Determine the (x, y) coordinate at the center of the cell enclosing the given text.  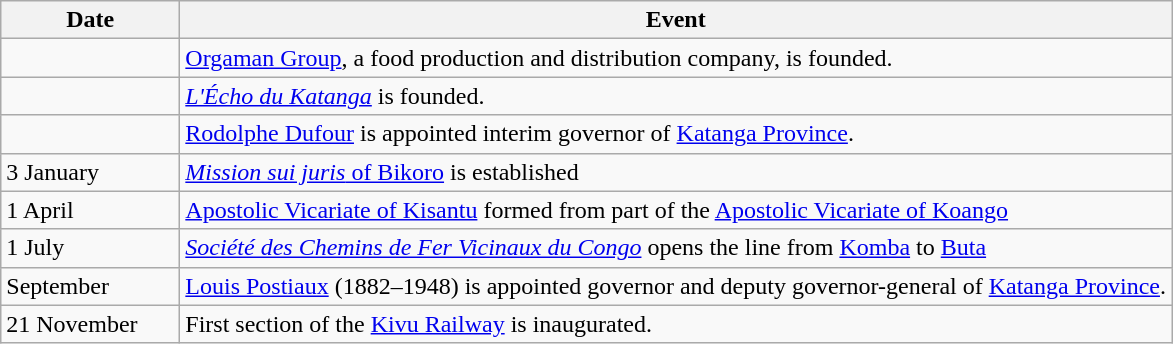
Mission sui juris of Bikoro is established (676, 172)
September (90, 286)
L'Écho du Katanga is founded. (676, 96)
21 November (90, 324)
Société des Chemins de Fer Vicinaux du Congo opens the line from Komba to Buta (676, 248)
Orgaman Group, a food production and distribution company, is founded. (676, 58)
Date (90, 20)
3 January (90, 172)
Event (676, 20)
1 July (90, 248)
First section of the Kivu Railway is inaugurated. (676, 324)
Rodolphe Dufour is appointed interim governor of Katanga Province. (676, 134)
1 April (90, 210)
Apostolic Vicariate of Kisantu formed from part of the Apostolic Vicariate of Koango (676, 210)
Louis Postiaux (1882–1948) is appointed governor and deputy governor-general of Katanga Province. (676, 286)
